From the cell containing the given text, extract its center point as (X, Y) coordinate. 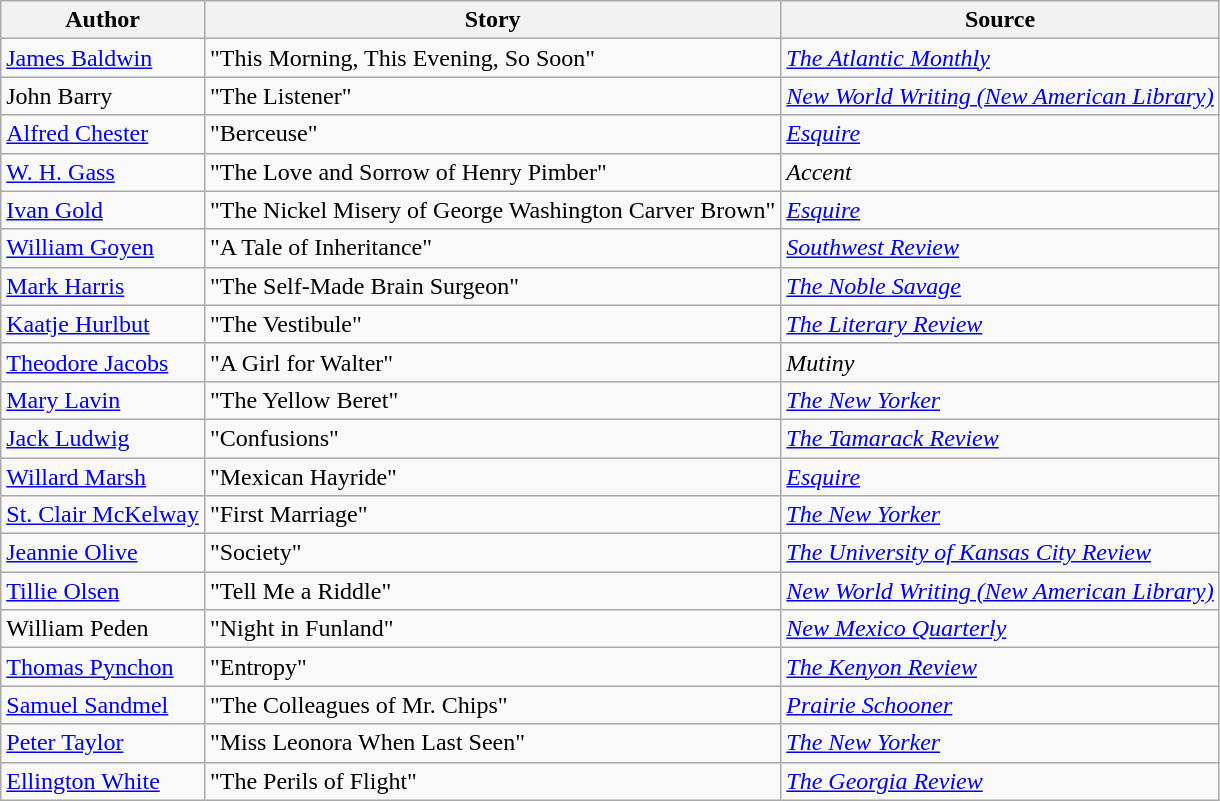
The Noble Savage (1000, 286)
Peter Taylor (103, 743)
Mutiny (1000, 362)
W. H. Gass (103, 172)
New Mexico Quarterly (1000, 629)
"The Listener" (492, 96)
"The Perils of Flight" (492, 781)
James Baldwin (103, 58)
"Society" (492, 553)
The Kenyon Review (1000, 667)
Samuel Sandmel (103, 705)
"A Tale of Inheritance" (492, 248)
Story (492, 20)
"The Yellow Beret" (492, 400)
Jeannie Olive (103, 553)
Author (103, 20)
The Georgia Review (1000, 781)
"Confusions" (492, 438)
Theodore Jacobs (103, 362)
"Miss Leonora When Last Seen" (492, 743)
"First Marriage" (492, 515)
William Goyen (103, 248)
"The Love and Sorrow of Henry Pimber" (492, 172)
Alfred Chester (103, 134)
Thomas Pynchon (103, 667)
The Atlantic Monthly (1000, 58)
Kaatje Hurlbut (103, 324)
"Entropy" (492, 667)
Willard Marsh (103, 477)
Jack Ludwig (103, 438)
"The Colleagues of Mr. Chips" (492, 705)
St. Clair McKelway (103, 515)
The University of Kansas City Review (1000, 553)
"Night in Funland" (492, 629)
Tillie Olsen (103, 591)
Source (1000, 20)
Accent (1000, 172)
"This Morning, This Evening, So Soon" (492, 58)
The Literary Review (1000, 324)
Southwest Review (1000, 248)
"Tell Me a Riddle" (492, 591)
"The Nickel Misery of George Washington Carver Brown" (492, 210)
"Berceuse" (492, 134)
Ellington White (103, 781)
"Mexican Hayride" (492, 477)
William Peden (103, 629)
John Barry (103, 96)
Ivan Gold (103, 210)
Mary Lavin (103, 400)
"A Girl for Walter" (492, 362)
Prairie Schooner (1000, 705)
The Tamarack Review (1000, 438)
"The Vestibule" (492, 324)
"The Self-Made Brain Surgeon" (492, 286)
Mark Harris (103, 286)
